Output the (X, Y) coordinate of the center of the cell containing the given text.  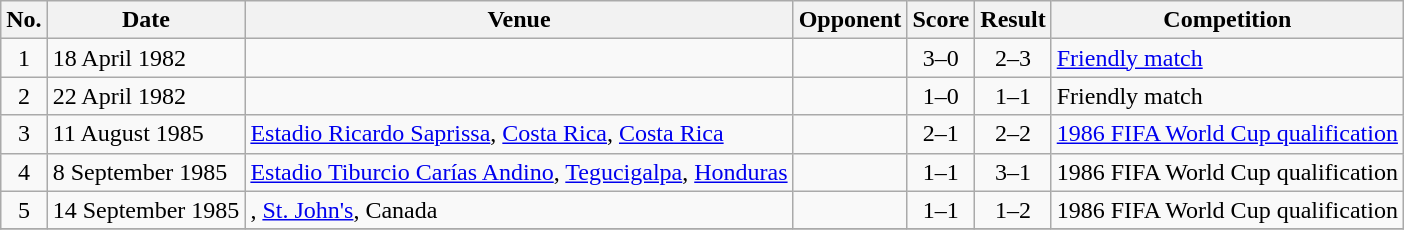
Venue (519, 20)
, St. John's, Canada (519, 210)
2–1 (941, 134)
5 (24, 210)
18 April 1982 (146, 58)
8 September 1985 (146, 172)
14 September 1985 (146, 210)
3–1 (1013, 172)
Estadio Ricardo Saprissa, Costa Rica, Costa Rica (519, 134)
2–2 (1013, 134)
11 August 1985 (146, 134)
1–0 (941, 96)
3 (24, 134)
2–3 (1013, 58)
4 (24, 172)
Result (1013, 20)
1–2 (1013, 210)
Date (146, 20)
1 (24, 58)
No. (24, 20)
22 April 1982 (146, 96)
Competition (1227, 20)
2 (24, 96)
Opponent (850, 20)
Estadio Tiburcio Carías Andino, Tegucigalpa, Honduras (519, 172)
3–0 (941, 58)
Score (941, 20)
